Identify which cell holds the provided text, then report its (X, Y) central coordinate. 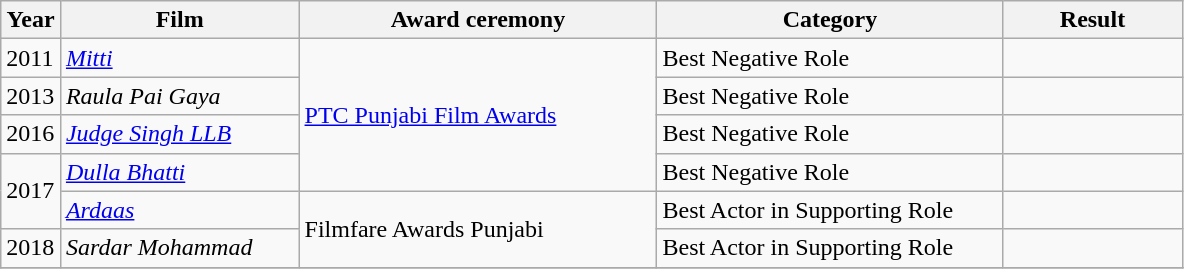
2018 (31, 248)
Dulla Bhatti (180, 172)
2016 (31, 134)
Mitti (180, 58)
Ardaas (180, 210)
2011 (31, 58)
2017 (31, 191)
Film (180, 20)
Award ceremony (478, 20)
Year (31, 20)
Raula Pai Gaya (180, 96)
2013 (31, 96)
Result (1092, 20)
Category (830, 20)
PTC Punjabi Film Awards (478, 115)
Sardar Mohammad (180, 248)
Judge Singh LLB (180, 134)
Filmfare Awards Punjabi (478, 229)
